Extract the [X, Y] coordinate from the center of the cell holding the provided text.  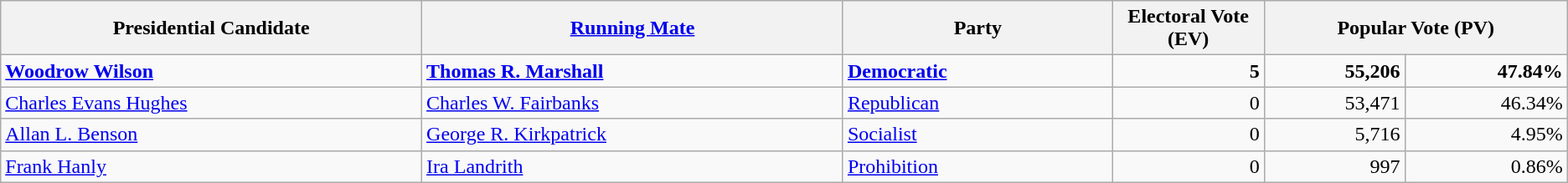
Allan L. Benson [211, 135]
5,716 [1334, 135]
997 [1334, 166]
55,206 [1334, 71]
Prohibition [977, 166]
Charles W. Fairbanks [633, 103]
Woodrow Wilson [211, 71]
5 [1188, 71]
4.95% [1486, 135]
53,471 [1334, 103]
Popular Vote (PV) [1416, 28]
George R. Kirkpatrick [633, 135]
Party [977, 28]
Republican [977, 103]
Electoral Vote (EV) [1188, 28]
Ira Landrith [633, 166]
Thomas R. Marshall [633, 71]
Presidential Candidate [211, 28]
46.34% [1486, 103]
Frank Hanly [211, 166]
Socialist [977, 135]
0.86% [1486, 166]
47.84% [1486, 71]
Running Mate [633, 28]
Democratic [977, 71]
Charles Evans Hughes [211, 103]
